Find where the given text appears and provide that cell's center as [X, Y] coordinate. 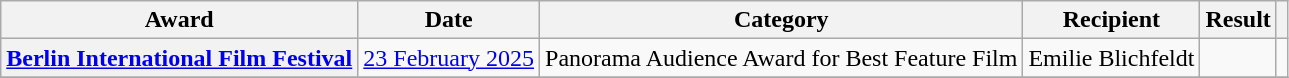
Category [782, 20]
Panorama Audience Award for Best Feature Film [782, 58]
Award [180, 20]
23 February 2025 [449, 58]
Recipient [1112, 20]
Result [1238, 20]
Date [449, 20]
Emilie Blichfeldt [1112, 58]
Berlin International Film Festival [180, 58]
